Pinpoint the cell where the given text exists, returning its [x, y] midpoint coordinate. 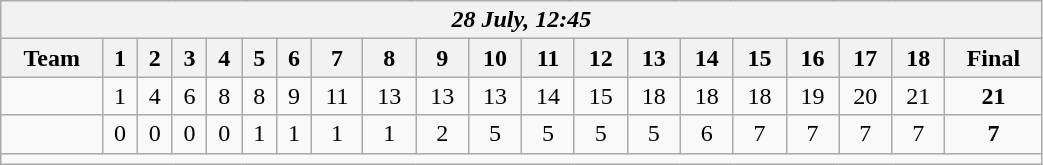
10 [496, 58]
Final [994, 58]
17 [866, 58]
Team [52, 58]
28 July, 12:45 [522, 20]
19 [812, 96]
16 [812, 58]
20 [866, 96]
3 [190, 58]
12 [600, 58]
